Extract the [x, y] coordinate from the center of the cell holding the provided text.  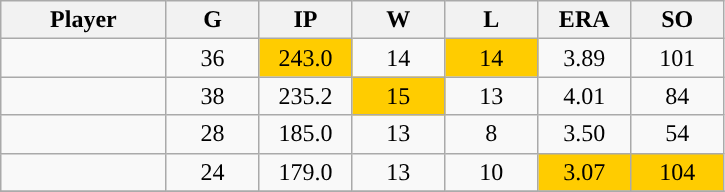
IP [306, 20]
8 [492, 134]
28 [212, 134]
ERA [584, 20]
SO [678, 20]
84 [678, 96]
3.07 [584, 172]
185.0 [306, 134]
3.50 [584, 134]
54 [678, 134]
104 [678, 172]
38 [212, 96]
4.01 [584, 96]
W [398, 20]
G [212, 20]
15 [398, 96]
179.0 [306, 172]
243.0 [306, 58]
3.89 [584, 58]
24 [212, 172]
Player [84, 20]
101 [678, 58]
36 [212, 58]
L [492, 20]
10 [492, 172]
235.2 [306, 96]
